Find where the given text appears and provide that cell's center as (X, Y) coordinate. 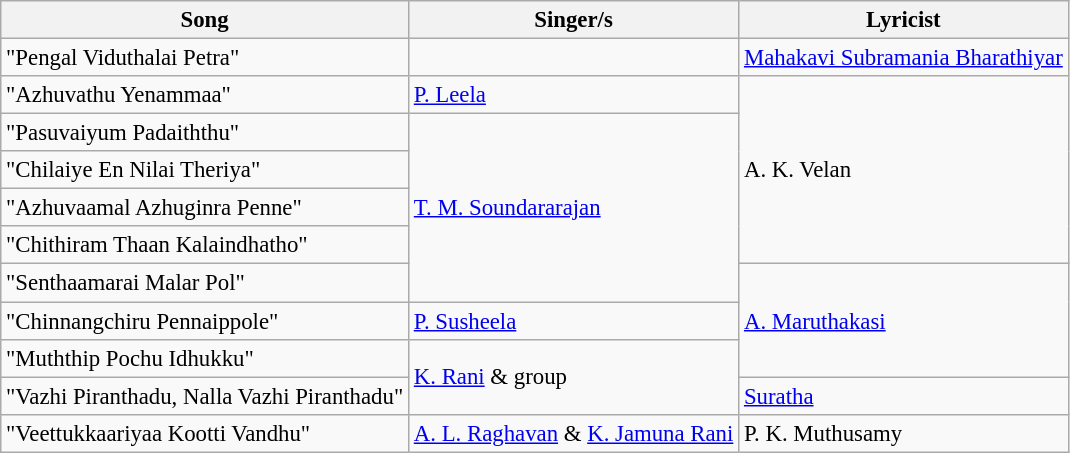
Lyricist (904, 20)
"Chinnangchiru Pennaippole" (205, 321)
T. M. Soundararajan (573, 208)
A. L. Raghavan & K. Jamuna Rani (573, 433)
"Azhuvaamal Azhuginra Penne" (205, 208)
"Muththip Pochu Idhukku" (205, 358)
P. Susheela (573, 321)
"Senthaamarai Malar Pol" (205, 283)
"Veettukkaariyaa Kootti Vandhu" (205, 433)
"Chilaiye En Nilai Theriya" (205, 170)
"Chithiram Thaan Kalaindhatho" (205, 245)
Mahakavi Subramania Bharathiyar (904, 58)
K. Rani & group (573, 376)
Singer/s (573, 20)
"Pasuvaiyum Padaiththu" (205, 133)
"Vazhi Piranthadu, Nalla Vazhi Piranthadu" (205, 396)
A. Maruthakasi (904, 320)
A. K. Velan (904, 170)
"Azhuvathu Yenammaa" (205, 95)
Song (205, 20)
Suratha (904, 396)
P. Leela (573, 95)
P. K. Muthusamy (904, 433)
"Pengal Viduthalai Petra" (205, 58)
